Identify which cell holds the provided text, then report its (x, y) central coordinate. 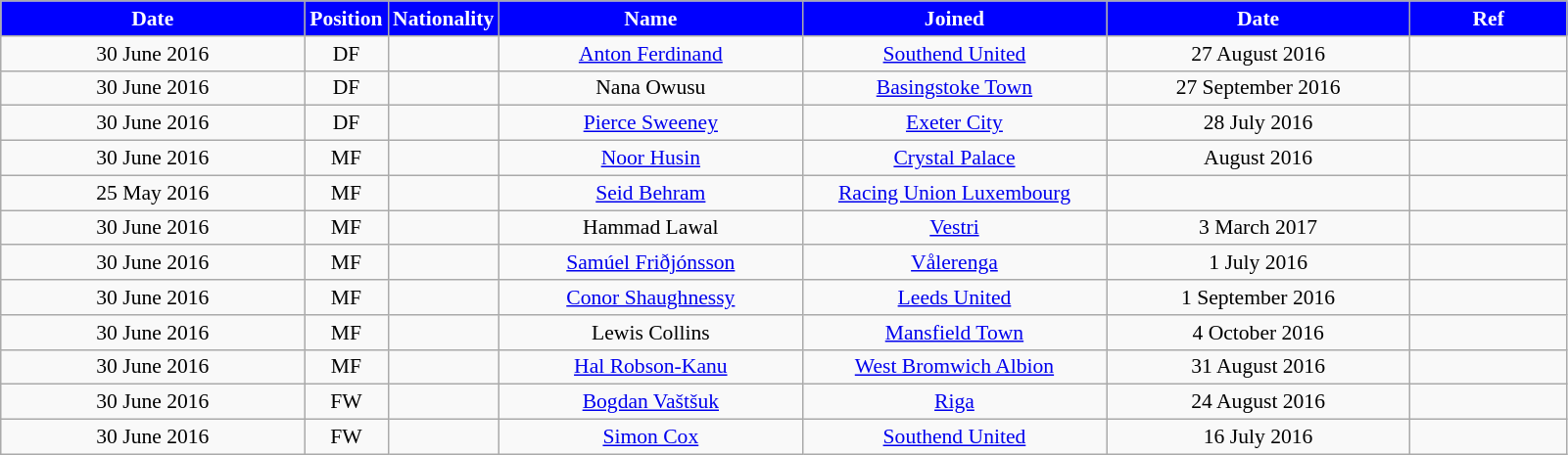
28 July 2016 (1259, 123)
Exeter City (954, 123)
Samúel Friðjónsson (650, 263)
Position (347, 19)
Hal Robson-Kanu (650, 367)
Mansfield Town (954, 333)
Nationality (443, 19)
Hammad Lawal (650, 228)
Nana Owusu (650, 88)
Name (650, 19)
Racing Union Luxembourg (954, 193)
4 October 2016 (1259, 333)
Vestri (954, 228)
Leeds United (954, 297)
27 September 2016 (1259, 88)
Conor Shaughnessy (650, 297)
31 August 2016 (1259, 367)
Pierce Sweeney (650, 123)
Riga (954, 402)
Lewis Collins (650, 333)
Bogdan Vaštšuk (650, 402)
24 August 2016 (1259, 402)
1 July 2016 (1259, 263)
16 July 2016 (1259, 437)
West Bromwich Albion (954, 367)
Simon Cox (650, 437)
Crystal Palace (954, 159)
Joined (954, 19)
Vålerenga (954, 263)
27 August 2016 (1259, 54)
25 May 2016 (153, 193)
Seid Behram (650, 193)
Ref (1489, 19)
1 September 2016 (1259, 297)
Noor Husin (650, 159)
Anton Ferdinand (650, 54)
3 March 2017 (1259, 228)
August 2016 (1259, 159)
Basingstoke Town (954, 88)
